Locate the cell with the specified text and output its (x, y) center coordinate. 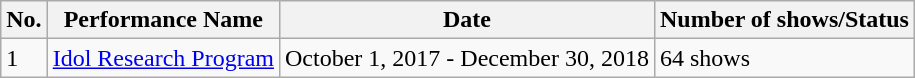
Performance Name (163, 20)
October 1, 2017 - December 30, 2018 (466, 58)
No. (24, 20)
Idol Research Program (163, 58)
64 shows (784, 58)
Number of shows/Status (784, 20)
Date (466, 20)
1 (24, 58)
